Identify which cell holds the provided text, then report its (X, Y) central coordinate. 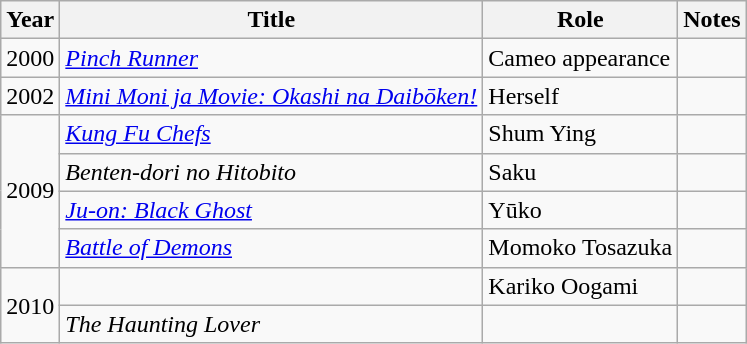
2002 (30, 96)
Benten-dori no Hitobito (272, 172)
Shum Ying (580, 134)
Year (30, 20)
Yūko (580, 210)
2010 (30, 305)
The Haunting Lover (272, 324)
Momoko Tosazuka (580, 248)
2000 (30, 58)
Herself (580, 96)
Ju-on: Black Ghost (272, 210)
2009 (30, 191)
Kariko Oogami (580, 286)
Pinch Runner (272, 58)
Title (272, 20)
Role (580, 20)
Cameo appearance (580, 58)
Kung Fu Chefs (272, 134)
Battle of Demons (272, 248)
Notes (712, 20)
Mini Moni ja Movie: Okashi na Daibōken! (272, 96)
Saku (580, 172)
